Detect which cell encompasses the target text, then output its (x, y) center coordinate. 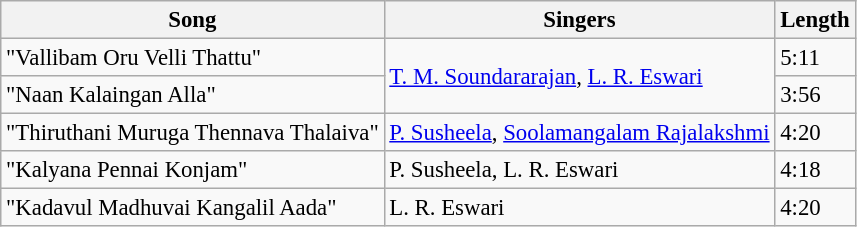
5:11 (815, 58)
Length (815, 20)
"Vallibam Oru Velli Thattu" (192, 58)
P. Susheela, Soolamangalam Rajalakshmi (580, 133)
"Thiruthani Muruga Thennava Thalaiva" (192, 133)
T. M. Soundararajan, L. R. Eswari (580, 76)
P. Susheela, L. R. Eswari (580, 170)
3:56 (815, 95)
L. R. Eswari (580, 208)
4:18 (815, 170)
"Naan Kalaingan Alla" (192, 95)
"Kadavul Madhuvai Kangalil Aada" (192, 208)
Singers (580, 20)
"Kalyana Pennai Konjam" (192, 170)
Song (192, 20)
